Locate the cell with the specified text and output its [X, Y] center coordinate. 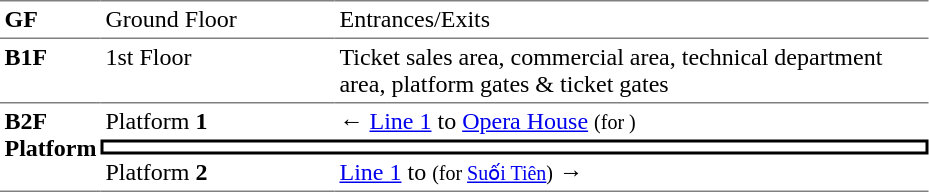
B1F [50, 70]
GF [50, 19]
Platform 1 [218, 121]
Ground Floor [218, 19]
Line 1 to (for Suối Tiên) → [632, 173]
← Line 1 to Opera House (for ) [632, 121]
Platform 2 [218, 173]
Ticket sales area, commercial area, technical department area, platform gates & ticket gates [632, 70]
B2FPlatform [50, 147]
1st Floor [218, 70]
Entrances/Exits [632, 19]
